Detect which cell encompasses the target text, then output its [X, Y] center coordinate. 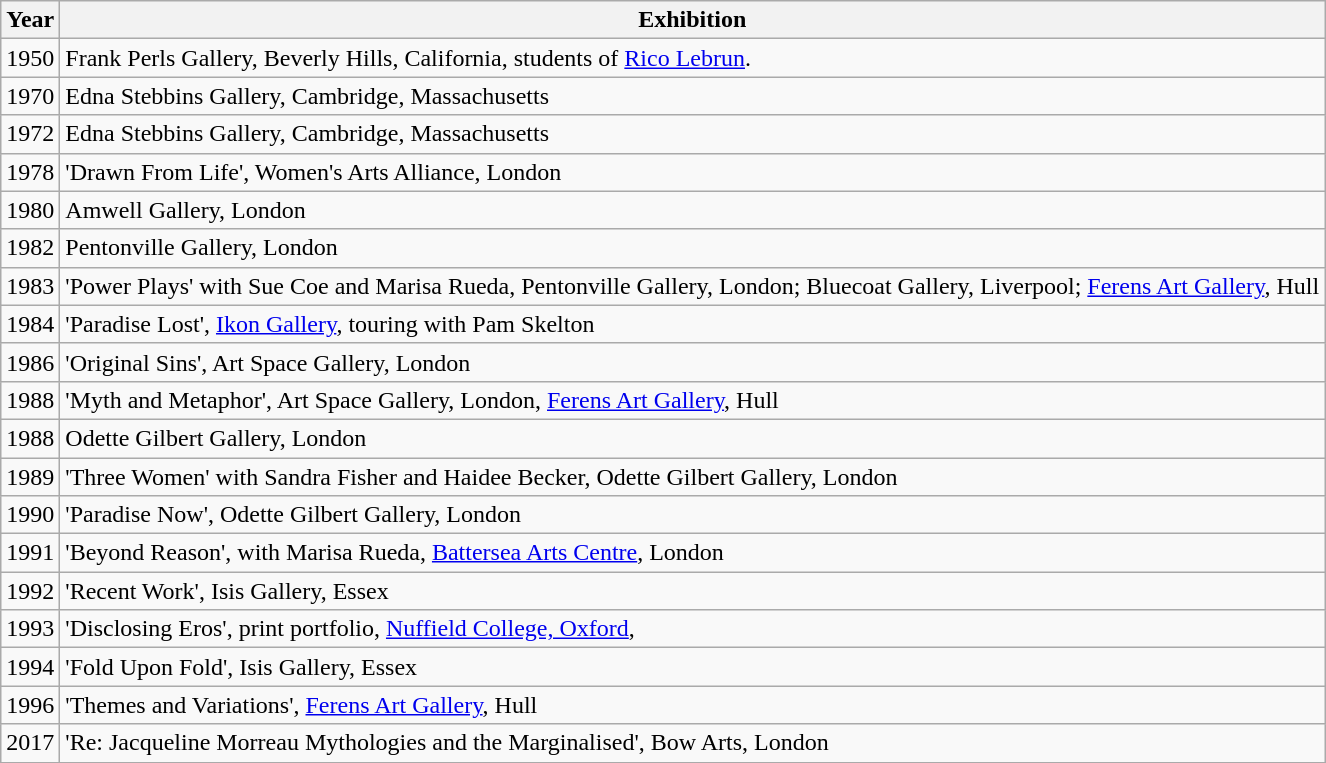
1950 [30, 58]
1984 [30, 324]
'Original Sins', Art Space Gallery, London [692, 362]
1992 [30, 591]
'Beyond Reason', with Marisa Rueda, Battersea Arts Centre, London [692, 553]
1994 [30, 667]
'Disclosing Eros', print portfolio, Nuffield College, Oxford, [692, 629]
1989 [30, 477]
1983 [30, 286]
1990 [30, 515]
1980 [30, 210]
1978 [30, 172]
Pentonville Gallery, London [692, 248]
1996 [30, 705]
1982 [30, 248]
1991 [30, 553]
1986 [30, 362]
'Three Women' with Sandra Fisher and Haidee Becker, Odette Gilbert Gallery, London [692, 477]
1972 [30, 134]
'Paradise Lost', Ikon Gallery, touring with Pam Skelton [692, 324]
'Fold Upon Fold', Isis Gallery, Essex [692, 667]
'Recent Work', Isis Gallery, Essex [692, 591]
2017 [30, 743]
Odette Gilbert Gallery, London [692, 438]
Year [30, 20]
'Re: Jacqueline Morreau Mythologies and the Marginalised', Bow Arts, London [692, 743]
Amwell Gallery, London [692, 210]
Exhibition [692, 20]
'Themes and Variations', Ferens Art Gallery, Hull [692, 705]
'Myth and Metaphor', Art Space Gallery, London, Ferens Art Gallery, Hull [692, 400]
1993 [30, 629]
Frank Perls Gallery, Beverly Hills, California, students of Rico Lebrun. [692, 58]
1970 [30, 96]
'Drawn From Life', Women's Arts Alliance, London [692, 172]
'Power Plays' with Sue Coe and Marisa Rueda, Pentonville Gallery, London; Bluecoat Gallery, Liverpool; Ferens Art Gallery, Hull [692, 286]
'Paradise Now', Odette Gilbert Gallery, London [692, 515]
